Capture the cell that displays the provided text and extract its (X, Y) central coordinate. 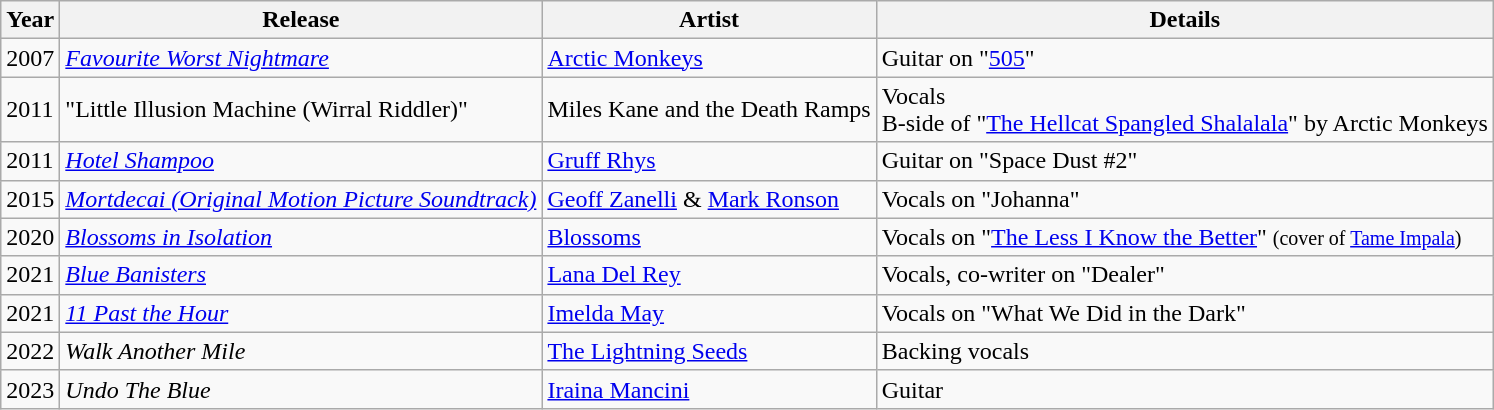
11 Past the Hour (301, 313)
Details (1184, 20)
Release (301, 20)
2015 (30, 199)
2007 (30, 58)
Blue Banisters (301, 275)
2023 (30, 389)
2020 (30, 237)
VocalsB-side of "The Hellcat Spangled Shalalala" by Arctic Monkeys (1184, 110)
Iraina Mancini (709, 389)
The Lightning Seeds (709, 351)
Arctic Monkeys (709, 58)
Backing vocals (1184, 351)
Guitar on "Space Dust #2" (1184, 161)
Mortdecai (Original Motion Picture Soundtrack) (301, 199)
Vocals on "The Less I Know the Better" (cover of Tame Impala) (1184, 237)
Geoff Zanelli & Mark Ronson (709, 199)
Favourite Worst Nightmare (301, 58)
2022 (30, 351)
Guitar (1184, 389)
"Little Illusion Machine (Wirral Riddler)" (301, 110)
Artist (709, 20)
Hotel Shampoo (301, 161)
Imelda May (709, 313)
Guitar on "505" (1184, 58)
Vocals on "What We Did in the Dark" (1184, 313)
Year (30, 20)
Undo The Blue (301, 389)
Lana Del Rey (709, 275)
Miles Kane and the Death Ramps (709, 110)
Blossoms in Isolation (301, 237)
Vocals on "Johanna" (1184, 199)
Blossoms (709, 237)
Walk Another Mile (301, 351)
Gruff Rhys (709, 161)
Vocals, co-writer on "Dealer" (1184, 275)
